Search for the cell housing the specified text and yield its (X, Y) center coordinate. 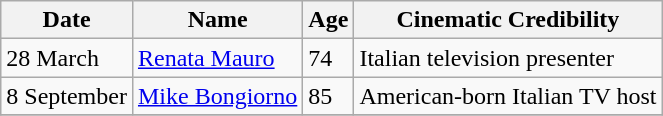
Date (67, 20)
Renata Mauro (217, 58)
74 (328, 58)
8 September (67, 96)
85 (328, 96)
Mike Bongiorno (217, 96)
Italian television presenter (508, 58)
Name (217, 20)
Cinematic Credibility (508, 20)
American-born Italian TV host (508, 96)
28 March (67, 58)
Age (328, 20)
